Scan for the cell matching the given text and deliver its [X, Y] coordinate at center. 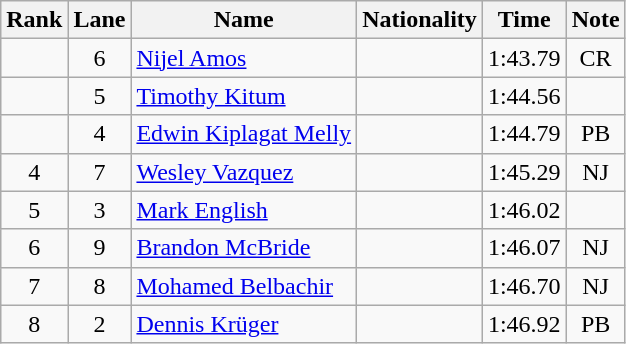
Time [524, 20]
Lane [100, 20]
Mohamed Belbachir [244, 286]
3 [100, 210]
Timothy Kitum [244, 96]
9 [100, 248]
CR [596, 58]
1:46.02 [524, 210]
Rank [34, 20]
Edwin Kiplagat Melly [244, 134]
1:44.56 [524, 96]
1:46.07 [524, 248]
Nationality [420, 20]
1:46.70 [524, 286]
1:44.79 [524, 134]
Note [596, 20]
2 [100, 324]
Name [244, 20]
Wesley Vazquez [244, 172]
1:45.29 [524, 172]
Dennis Krüger [244, 324]
1:46.92 [524, 324]
Nijel Amos [244, 58]
Mark English [244, 210]
Brandon McBride [244, 248]
1:43.79 [524, 58]
